For the text-containing cell, return its midpoint in (x, y) coordinate format. 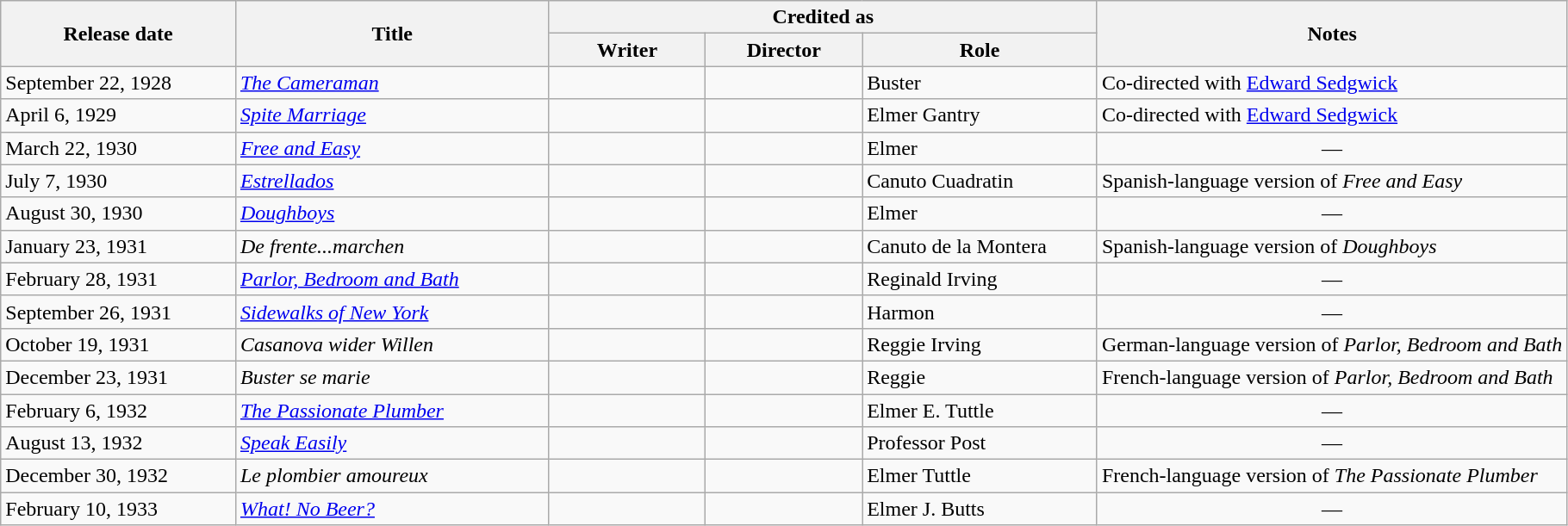
Elmer E. Tuttle (980, 411)
September 22, 1928 (119, 83)
Buster se marie (392, 377)
March 22, 1930 (119, 148)
January 23, 1931 (119, 246)
December 30, 1932 (119, 476)
Director (784, 50)
August 13, 1932 (119, 443)
Credited as (823, 17)
February 28, 1931 (119, 279)
Title (392, 34)
Reggie Irving (980, 344)
Buster (980, 83)
February 10, 1933 (119, 509)
Reginald Irving (980, 279)
September 26, 1931 (119, 312)
The Passionate Plumber (392, 411)
Canuto de la Montera (980, 246)
Role (980, 50)
Casanova wider Willen (392, 344)
Estrellados (392, 181)
Speak Easily (392, 443)
Release date (119, 34)
French-language version of Parlor, Bedroom and Bath (1332, 377)
Canuto Cuadratin (980, 181)
Spanish-language version of Doughboys (1332, 246)
De frente...marchen (392, 246)
August 30, 1930 (119, 213)
Doughboys (392, 213)
Harmon (980, 312)
Reggie (980, 377)
February 6, 1932 (119, 411)
What! No Beer? (392, 509)
Parlor, Bedroom and Bath (392, 279)
Sidewalks of New York (392, 312)
Spanish-language version of Free and Easy (1332, 181)
German-language version of Parlor, Bedroom and Bath (1332, 344)
Free and Easy (392, 148)
Le plombier amoureux (392, 476)
Elmer Gantry (980, 115)
April 6, 1929 (119, 115)
Spite Marriage (392, 115)
Elmer J. Butts (980, 509)
Professor Post (980, 443)
French-language version of The Passionate Plumber (1332, 476)
Elmer Tuttle (980, 476)
December 23, 1931 (119, 377)
Writer (627, 50)
July 7, 1930 (119, 181)
The Cameraman (392, 83)
Notes (1332, 34)
October 19, 1931 (119, 344)
